Output the (x, y) coordinate of the center of the cell containing the given text.  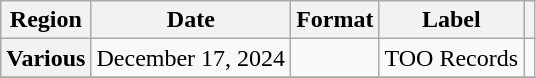
Label (452, 20)
December 17, 2024 (191, 58)
Date (191, 20)
TOO Records (452, 58)
Format (335, 20)
Region (46, 20)
Various (46, 58)
